Search for the cell housing the specified text and yield its [X, Y] center coordinate. 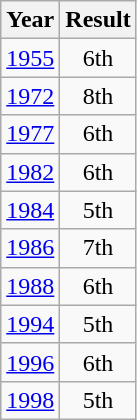
1984 [30, 210]
1998 [30, 400]
1977 [30, 134]
1988 [30, 286]
Year [30, 20]
1972 [30, 96]
8th [98, 96]
1994 [30, 324]
1955 [30, 58]
1982 [30, 172]
Result [98, 20]
1986 [30, 248]
1996 [30, 362]
7th [98, 248]
